Return (x, y) of the center of cell containing provided text 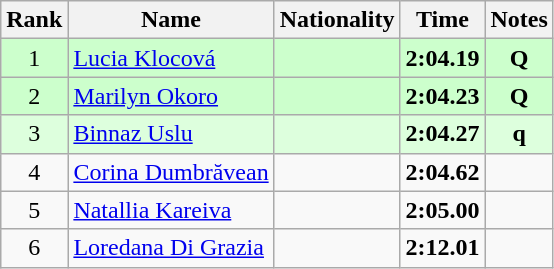
2 (34, 96)
2:04.23 (442, 96)
Name (171, 20)
Corina Dumbrăvean (171, 172)
Natallia Kareiva (171, 210)
Loredana Di Grazia (171, 248)
3 (34, 134)
Binnaz Uslu (171, 134)
Notes (519, 20)
2:12.01 (442, 248)
Lucia Klocová (171, 58)
4 (34, 172)
2:05.00 (442, 210)
Time (442, 20)
2:04.19 (442, 58)
Rank (34, 20)
Nationality (337, 20)
Marilyn Okoro (171, 96)
q (519, 134)
5 (34, 210)
6 (34, 248)
2:04.62 (442, 172)
1 (34, 58)
2:04.27 (442, 134)
